Find where the given text appears and provide that cell's center as [X, Y] coordinate. 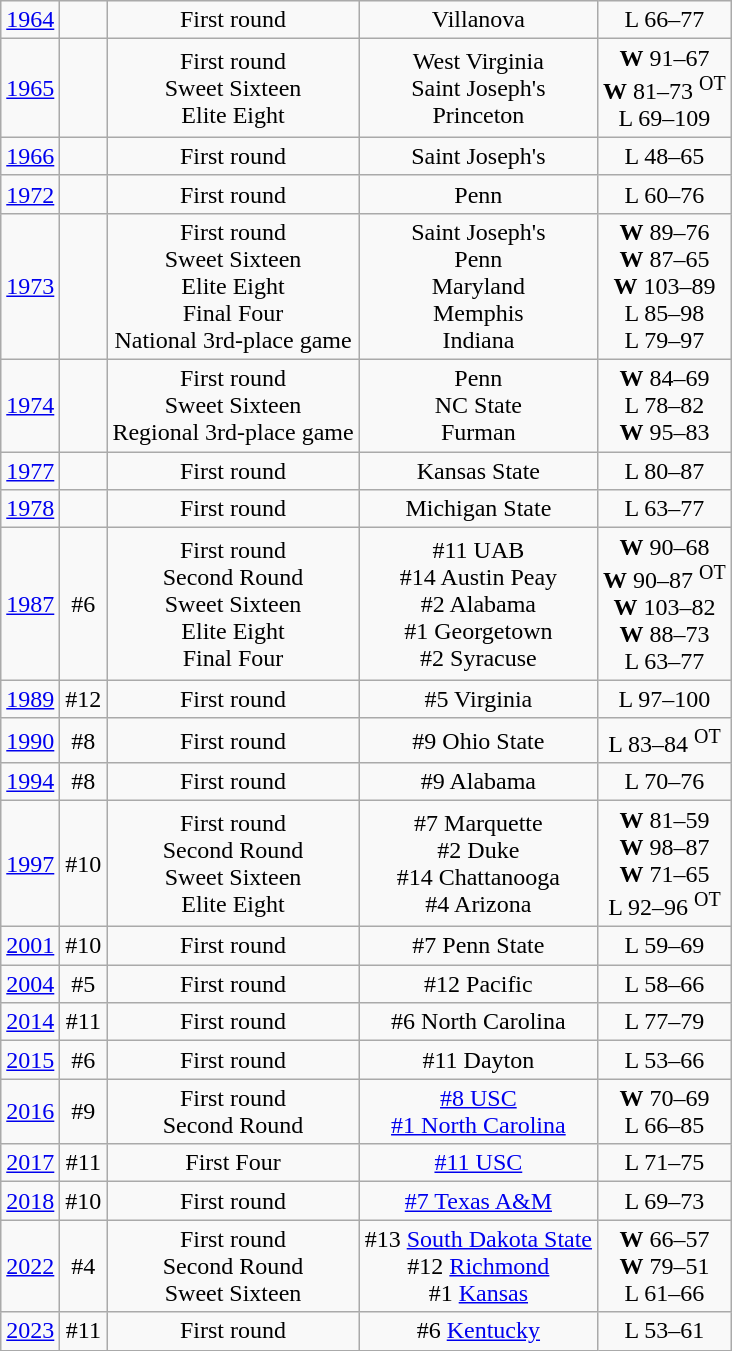
#12 [84, 699]
L 63–77 [665, 509]
2023 [30, 1331]
L 53–61 [665, 1331]
L 58–66 [665, 984]
L 77–79 [665, 1022]
2022 [30, 1266]
1972 [30, 194]
First roundSecond RoundSweet Sixteen [233, 1266]
#11 USC [478, 1163]
#13 South Dakota State#12 Richmond#1 Kansas [478, 1266]
1973 [30, 286]
First roundSecond RoundSweet SixteenElite Eight [233, 864]
W 91–67W 81–73 OTL 69–109 [665, 88]
West VirginiaSaint Joseph'sPrinceton [478, 88]
#4 [84, 1266]
Kansas State [478, 471]
1987 [30, 604]
#9 Ohio State [478, 740]
L 53–66 [665, 1060]
L 66–77 [665, 20]
2001 [30, 946]
#6 North Carolina [478, 1022]
W 70–69 L 66–85 [665, 1112]
W 84–69L 78–82W 95–83 [665, 406]
2004 [30, 984]
Villanova [478, 20]
1994 [30, 782]
#8 USC#1 North Carolina [478, 1112]
#11 UAB#14 Austin Peay#2 Alabama#1 Georgetown#2 Syracuse [478, 604]
W 66–57 W 79–51L 61–66 [665, 1266]
#5 Virginia [478, 699]
L 83–84 OT [665, 740]
Saint Joseph'sPennMarylandMemphisIndiana [478, 286]
#7 Penn State [478, 946]
L 60–76 [665, 194]
PennNC StateFurman [478, 406]
L 80–87 [665, 471]
2016 [30, 1112]
W 90–68W 90–87 OTW 103–82W 88–73L 63–77 [665, 604]
#5 [84, 984]
2015 [30, 1060]
#7 Marquette#2 Duke#14 Chattanooga#4 Arizona [478, 864]
2018 [30, 1201]
1997 [30, 864]
First roundSweet SixteenRegional 3rd-place game [233, 406]
L 48–65 [665, 156]
2017 [30, 1163]
1977 [30, 471]
First roundSweet SixteenElite EightFinal FourNational 3rd-place game [233, 286]
#12 Pacific [478, 984]
#9 [84, 1112]
First Four [233, 1163]
First roundSecond RoundSweet SixteenElite EightFinal Four [233, 604]
W 81–59W 98–87W 71–65L 92–96 OT [665, 864]
1978 [30, 509]
#6 Kentucky [478, 1331]
1965 [30, 88]
L 97–100 [665, 699]
L 71–75 [665, 1163]
#9 Alabama [478, 782]
L 59–69 [665, 946]
1990 [30, 740]
1989 [30, 699]
#11 Dayton [478, 1060]
L 69–73 [665, 1201]
1974 [30, 406]
Saint Joseph's [478, 156]
2014 [30, 1022]
Penn [478, 194]
First roundSecond Round [233, 1112]
#7 Texas A&M [478, 1201]
1964 [30, 20]
First roundSweet SixteenElite Eight [233, 88]
W 89–76W 87–65W 103–89L 85–98L 79–97 [665, 286]
1966 [30, 156]
L 70–76 [665, 782]
Michigan State [478, 509]
